From the cell containing the given text, extract its center point as [x, y] coordinate. 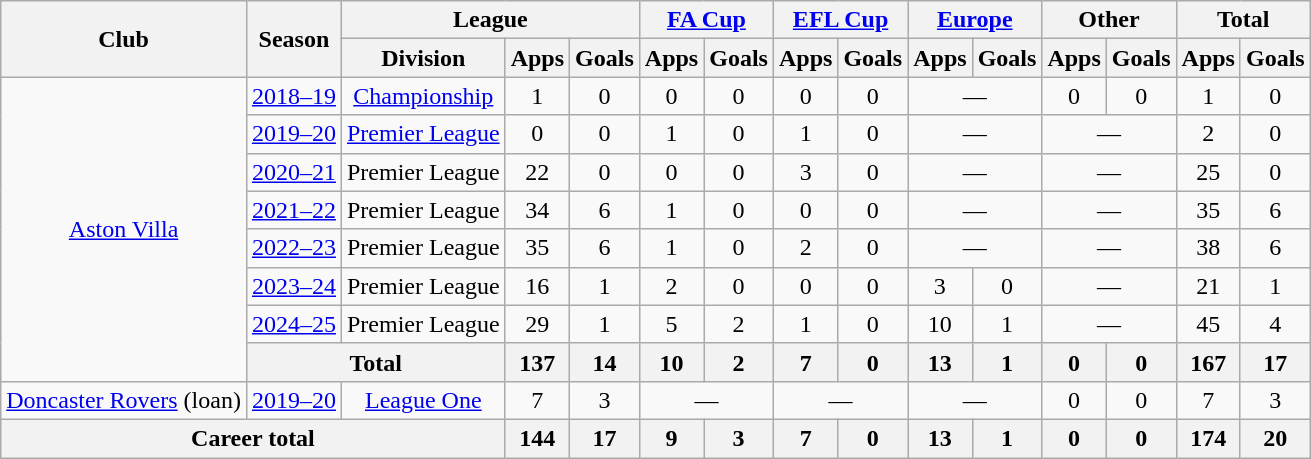
4 [1275, 324]
167 [1208, 362]
Season [294, 39]
Other [1109, 20]
League One [423, 400]
2018–19 [294, 96]
Club [124, 39]
FA Cup [706, 20]
2023–24 [294, 286]
Europe [975, 20]
EFL Cup [840, 20]
Championship [423, 96]
34 [537, 210]
League [490, 20]
9 [671, 438]
137 [537, 362]
174 [1208, 438]
Career total [253, 438]
16 [537, 286]
Doncaster Rovers (loan) [124, 400]
Aston Villa [124, 229]
2020–21 [294, 172]
2022–23 [294, 248]
20 [1275, 438]
5 [671, 324]
2021–22 [294, 210]
45 [1208, 324]
21 [1208, 286]
Division [423, 58]
25 [1208, 172]
14 [605, 362]
144 [537, 438]
22 [537, 172]
29 [537, 324]
2024–25 [294, 324]
38 [1208, 248]
